From the cell containing the given text, extract its center point as [X, Y] coordinate. 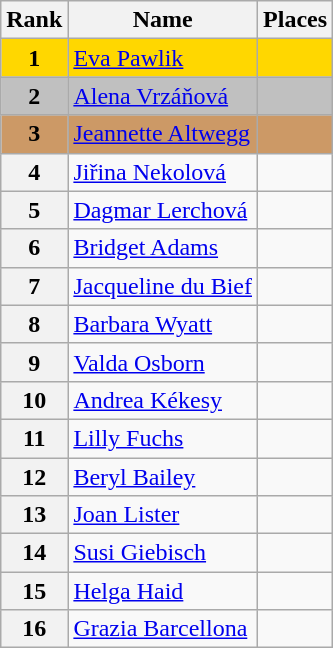
Valda Osborn [163, 362]
Dagmar Lerchová [163, 210]
Eva Pawlik [163, 58]
Name [163, 20]
6 [34, 248]
13 [34, 515]
Places [296, 20]
Jeannette Altwegg [163, 134]
Jacqueline du Bief [163, 286]
Grazia Barcellona [163, 629]
Beryl Bailey [163, 477]
1 [34, 58]
Helga Haid [163, 591]
Lilly Fuchs [163, 438]
8 [34, 324]
Jiřina Nekolová [163, 172]
Bridget Adams [163, 248]
12 [34, 477]
Joan Lister [163, 515]
9 [34, 362]
3 [34, 134]
5 [34, 210]
14 [34, 553]
15 [34, 591]
2 [34, 96]
Rank [34, 20]
Andrea Kékesy [163, 400]
11 [34, 438]
Barbara Wyatt [163, 324]
Susi Giebisch [163, 553]
4 [34, 172]
16 [34, 629]
10 [34, 400]
Alena Vrzáňová [163, 96]
7 [34, 286]
